For the text-containing cell, return its midpoint in [x, y] coordinate format. 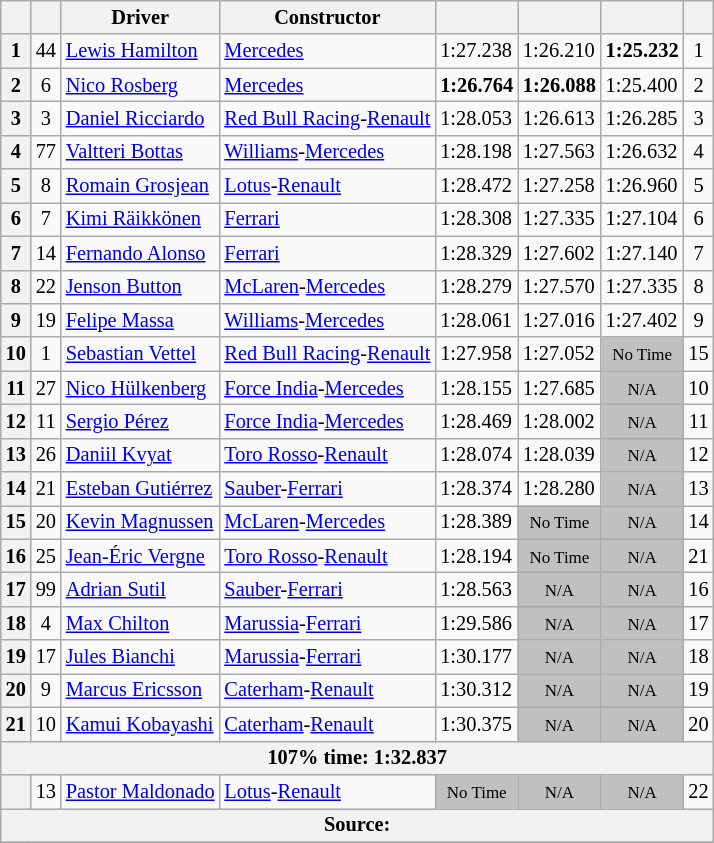
44 [46, 51]
1:27.258 [560, 186]
Max Chilton [140, 623]
77 [46, 152]
Jenson Button [140, 287]
1:25.400 [642, 85]
1:27.685 [560, 388]
Jean-Éric Vergne [140, 556]
1:26.613 [560, 118]
Pastor Maldonado [140, 791]
1:27.958 [476, 354]
1:28.389 [476, 522]
1:28.061 [476, 320]
Source: [358, 825]
1:27.052 [560, 354]
1:25.232 [642, 51]
1:26.632 [642, 152]
Nico Hülkenberg [140, 388]
1:28.374 [476, 489]
Lewis Hamilton [140, 51]
Driver [140, 17]
1:26.285 [642, 118]
1:28.279 [476, 287]
Felipe Massa [140, 320]
1:27.016 [560, 320]
107% time: 1:32.837 [358, 758]
1:28.053 [476, 118]
Sebastian Vettel [140, 354]
Nico Rosberg [140, 85]
Kamui Kobayashi [140, 724]
1:28.155 [476, 388]
1:27.602 [560, 253]
1:30.375 [476, 724]
1:26.088 [560, 85]
99 [46, 589]
Adrian Sutil [140, 589]
1:27.238 [476, 51]
1:28.469 [476, 421]
1:26.960 [642, 186]
1:28.308 [476, 219]
1:30.177 [476, 657]
1:28.563 [476, 589]
Kevin Magnussen [140, 522]
26 [46, 455]
Daniil Kvyat [140, 455]
1:28.002 [560, 421]
Daniel Ricciardo [140, 118]
1:28.074 [476, 455]
1:27.570 [560, 287]
1:26.764 [476, 85]
Fernando Alonso [140, 253]
25 [46, 556]
Esteban Gutiérrez [140, 489]
Kimi Räikkönen [140, 219]
Constructor [327, 17]
1:28.472 [476, 186]
1:27.563 [560, 152]
1:28.280 [560, 489]
1:29.586 [476, 623]
Marcus Ericsson [140, 690]
1:27.140 [642, 253]
1:28.329 [476, 253]
1:27.104 [642, 219]
Romain Grosjean [140, 186]
Sergio Pérez [140, 421]
1:28.039 [560, 455]
1:26.210 [560, 51]
Valtteri Bottas [140, 152]
27 [46, 388]
1:27.402 [642, 320]
1:28.194 [476, 556]
1:30.312 [476, 690]
Jules Bianchi [140, 657]
1:28.198 [476, 152]
